Scan for the cell matching the given text and deliver its (X, Y) coordinate at center. 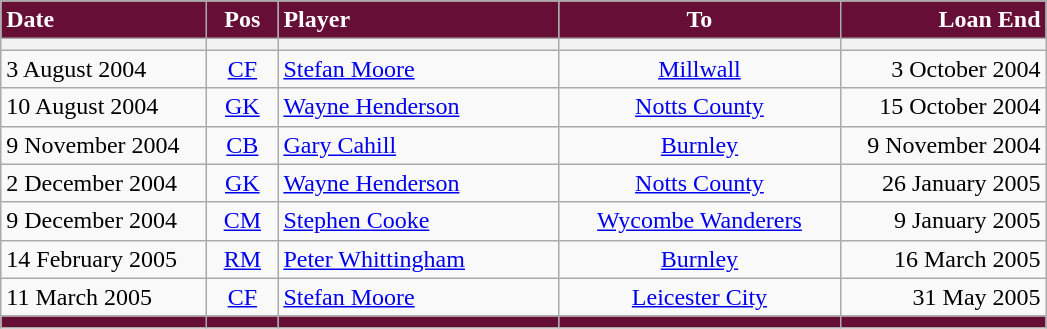
Gary Cahill (418, 145)
Player (418, 20)
15 October 2004 (943, 107)
9 December 2004 (104, 221)
3 October 2004 (943, 69)
RM (242, 259)
To (700, 20)
14 February 2005 (104, 259)
Loan End (943, 20)
16 March 2005 (943, 259)
31 May 2005 (943, 297)
Leicester City (700, 297)
9 January 2005 (943, 221)
CM (242, 221)
Wycombe Wanderers (700, 221)
26 January 2005 (943, 183)
Pos (242, 20)
Millwall (700, 69)
Date (104, 20)
2 December 2004 (104, 183)
11 March 2005 (104, 297)
CB (242, 145)
10 August 2004 (104, 107)
3 August 2004 (104, 69)
Stephen Cooke (418, 221)
Peter Whittingham (418, 259)
